Pinpoint the cell where the given text exists, returning its (X, Y) midpoint coordinate. 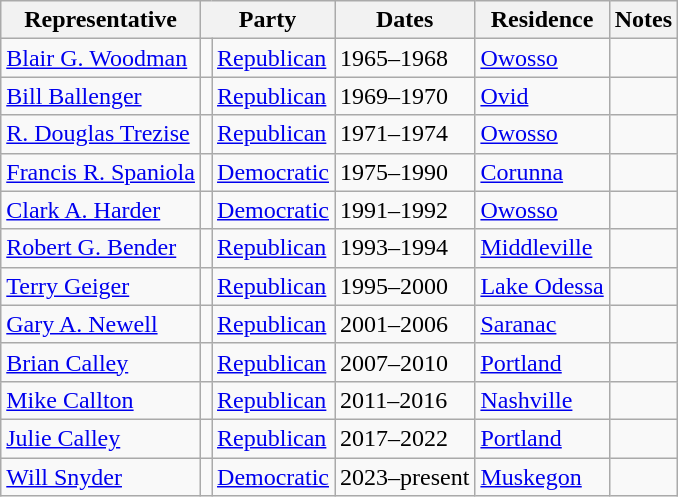
1993–1994 (405, 248)
Bill Ballenger (101, 96)
1975–1990 (405, 172)
2001–2006 (405, 324)
Muskegon (542, 477)
Gary A. Newell (101, 324)
2023–present (405, 477)
Dates (405, 20)
Francis R. Spaniola (101, 172)
1965–1968 (405, 58)
2017–2022 (405, 438)
Notes (643, 20)
Representative (101, 20)
Will Snyder (101, 477)
2007–2010 (405, 362)
Mike Callton (101, 400)
2011–2016 (405, 400)
Nashville (542, 400)
Robert G. Bender (101, 248)
Residence (542, 20)
Ovid (542, 96)
Julie Calley (101, 438)
1995–2000 (405, 286)
Middleville (542, 248)
1991–1992 (405, 210)
Brian Calley (101, 362)
Clark A. Harder (101, 210)
1969–1970 (405, 96)
1971–1974 (405, 134)
Corunna (542, 172)
Blair G. Woodman (101, 58)
R. Douglas Trezise (101, 134)
Party (267, 20)
Terry Geiger (101, 286)
Saranac (542, 324)
Lake Odessa (542, 286)
